Return the [x, y] coordinate for the center point of the cell that contains the specified text.  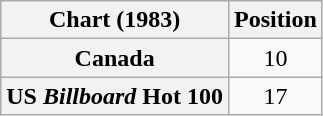
US Billboard Hot 100 [115, 96]
Position [276, 20]
Canada [115, 58]
10 [276, 58]
17 [276, 96]
Chart (1983) [115, 20]
